Find where the given text appears and provide that cell's center as [x, y] coordinate. 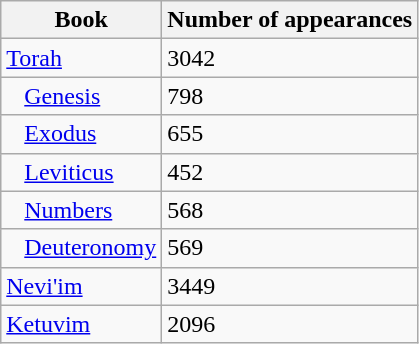
3042 [290, 58]
Exodus [82, 134]
2096 [290, 324]
Genesis [82, 96]
798 [290, 96]
3449 [290, 286]
568 [290, 210]
Nevi'im [82, 286]
569 [290, 248]
452 [290, 172]
Deuteronomy [82, 248]
655 [290, 134]
Torah [82, 58]
Numbers [82, 210]
Ketuvim [82, 324]
Number of appearances [290, 20]
Book [82, 20]
Leviticus [82, 172]
